For the text-containing cell, return its midpoint in [X, Y] coordinate format. 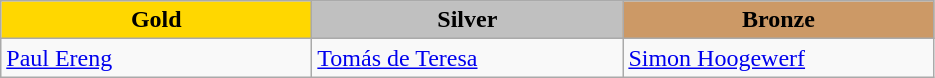
Bronze [778, 20]
Silver [468, 20]
Tomás de Teresa [468, 58]
Simon Hoogewerf [778, 58]
Paul Ereng [156, 58]
Gold [156, 20]
